Output the [X, Y] coordinate of the center of the cell containing the given text.  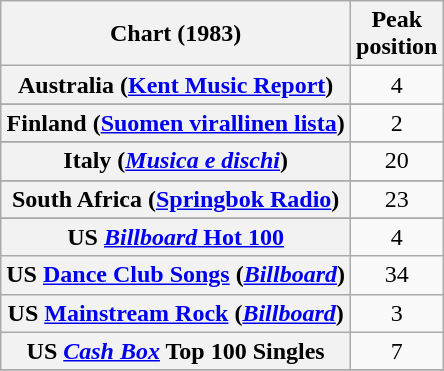
Australia (Kent Music Report) [176, 85]
20 [397, 161]
Italy (Musica e dischi) [176, 161]
7 [397, 351]
Peakposition [397, 34]
34 [397, 275]
South Africa (Springbok Radio) [176, 199]
US Billboard Hot 100 [176, 237]
US Mainstream Rock (Billboard) [176, 313]
US Cash Box Top 100 Singles [176, 351]
23 [397, 199]
3 [397, 313]
Finland (Suomen virallinen lista) [176, 123]
US Dance Club Songs (Billboard) [176, 275]
2 [397, 123]
Chart (1983) [176, 34]
